Capture the cell that displays the provided text and extract its [X, Y] central coordinate. 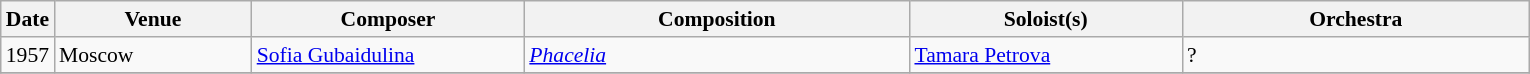
Phacelia [716, 55]
Venue [153, 19]
Soloist(s) [1046, 19]
? [1356, 55]
Moscow [153, 55]
Sofia Gubaidulina [388, 55]
Composition [716, 19]
Date [28, 19]
1957 [28, 55]
Orchestra [1356, 19]
Tamara Petrova [1046, 55]
Composer [388, 19]
